Return the (x, y) coordinate for the center point of the cell that contains the specified text.  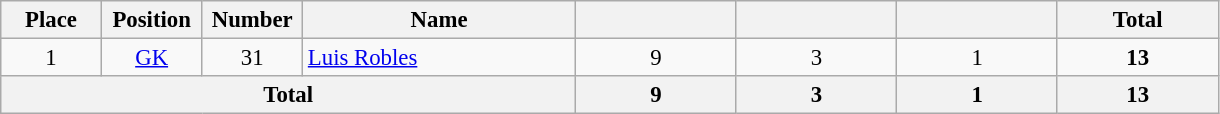
Place (52, 20)
Luis Robles (440, 58)
GK (152, 58)
Number (252, 20)
31 (252, 58)
Position (152, 20)
Name (440, 20)
